Scan for the cell matching the given text and deliver its (X, Y) coordinate at center. 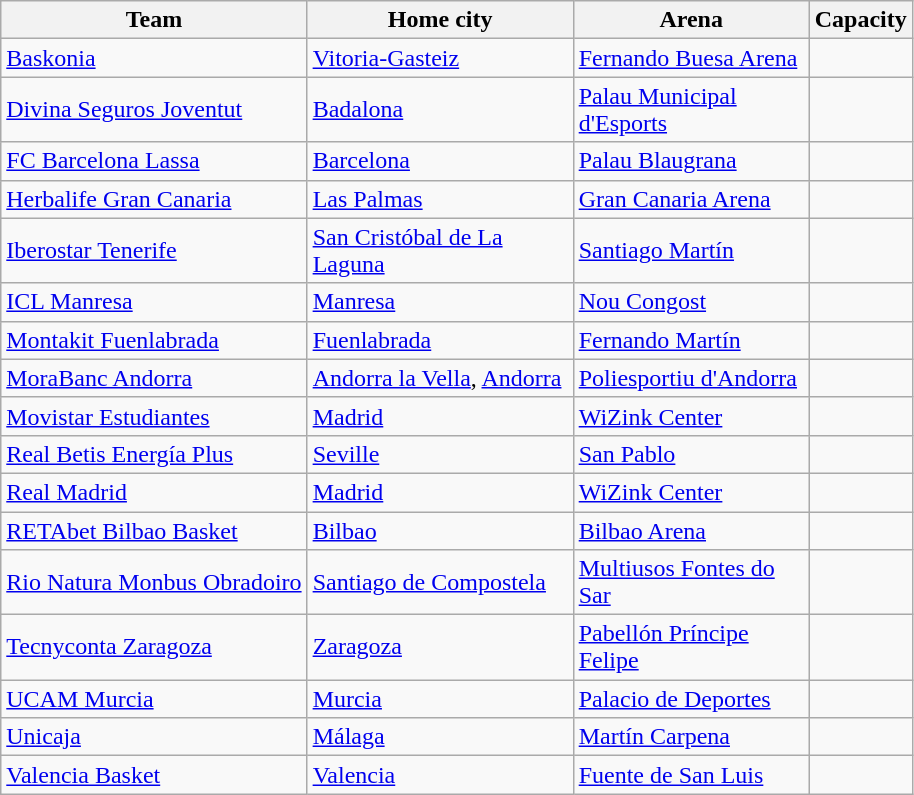
Palau Municipal d'Esports (691, 110)
FC Barcelona Lassa (154, 161)
Unicaja (154, 737)
Real Betis Energía Plus (154, 454)
Seville (440, 454)
Palau Blaugrana (691, 161)
Multiusos Fontes do Sar (691, 582)
Team (154, 20)
Gran Canaria Arena (691, 199)
Fernando Buesa Arena (691, 58)
Bilbao (440, 531)
Palacio de Deportes (691, 699)
Home city (440, 20)
Fuenlabrada (440, 340)
MoraBanc Andorra (154, 378)
Fuente de San Luis (691, 775)
Martín Carpena (691, 737)
Las Palmas (440, 199)
Rio Natura Monbus Obradoiro (154, 582)
Movistar Estudiantes (154, 416)
Iberostar Tenerife (154, 250)
RETAbet Bilbao Basket (154, 531)
Capacity (860, 20)
Poliesportiu d'Andorra (691, 378)
Nou Congost (691, 302)
Baskonia (154, 58)
Real Madrid (154, 492)
ICL Manresa (154, 302)
Bilbao Arena (691, 531)
Pabellón Príncipe Felipe (691, 648)
Badalona (440, 110)
Valencia (440, 775)
Málaga (440, 737)
Herbalife Gran Canaria (154, 199)
Manresa (440, 302)
Arena (691, 20)
Fernando Martín (691, 340)
Murcia (440, 699)
Santiago Martín (691, 250)
Zaragoza (440, 648)
San Cristóbal de La Laguna (440, 250)
UCAM Murcia (154, 699)
Divina Seguros Joventut (154, 110)
Santiago de Compostela (440, 582)
Valencia Basket (154, 775)
Tecnyconta Zaragoza (154, 648)
Montakit Fuenlabrada (154, 340)
Andorra la Vella, Andorra (440, 378)
San Pablo (691, 454)
Vitoria-Gasteiz (440, 58)
Barcelona (440, 161)
